Search for the cell housing the specified text and yield its [x, y] center coordinate. 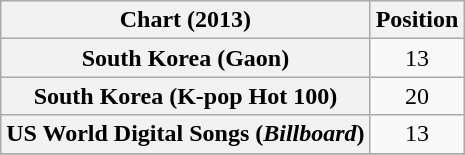
Chart (2013) [186, 20]
South Korea (K-pop Hot 100) [186, 96]
South Korea (Gaon) [186, 58]
Position [417, 20]
20 [417, 96]
US World Digital Songs (Billboard) [186, 134]
